From the cell containing the given text, extract its center point as [x, y] coordinate. 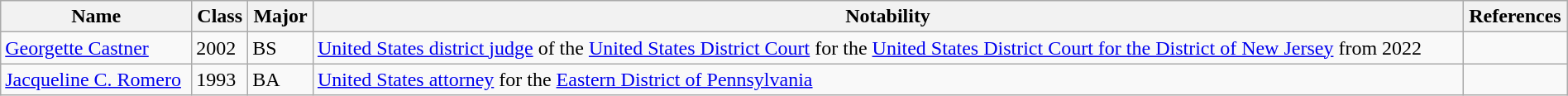
Georgette Castner [96, 48]
United States attorney for the Eastern District of Pennsylvania [887, 79]
Name [96, 17]
Notability [887, 17]
1993 [220, 79]
Class [220, 17]
United States district judge of the United States District Court for the United States District Court for the District of New Jersey from 2022 [887, 48]
BS [281, 48]
Major [281, 17]
BA [281, 79]
References [1515, 17]
Jacqueline C. Romero [96, 79]
2002 [220, 48]
